Scan for the cell matching the given text and deliver its (X, Y) coordinate at center. 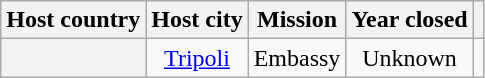
Embassy (297, 58)
Mission (297, 20)
Tripoli (197, 58)
Host city (197, 20)
Host country (74, 20)
Year closed (410, 20)
Unknown (410, 58)
